Output the [X, Y] coordinate of the center of the cell containing the given text.  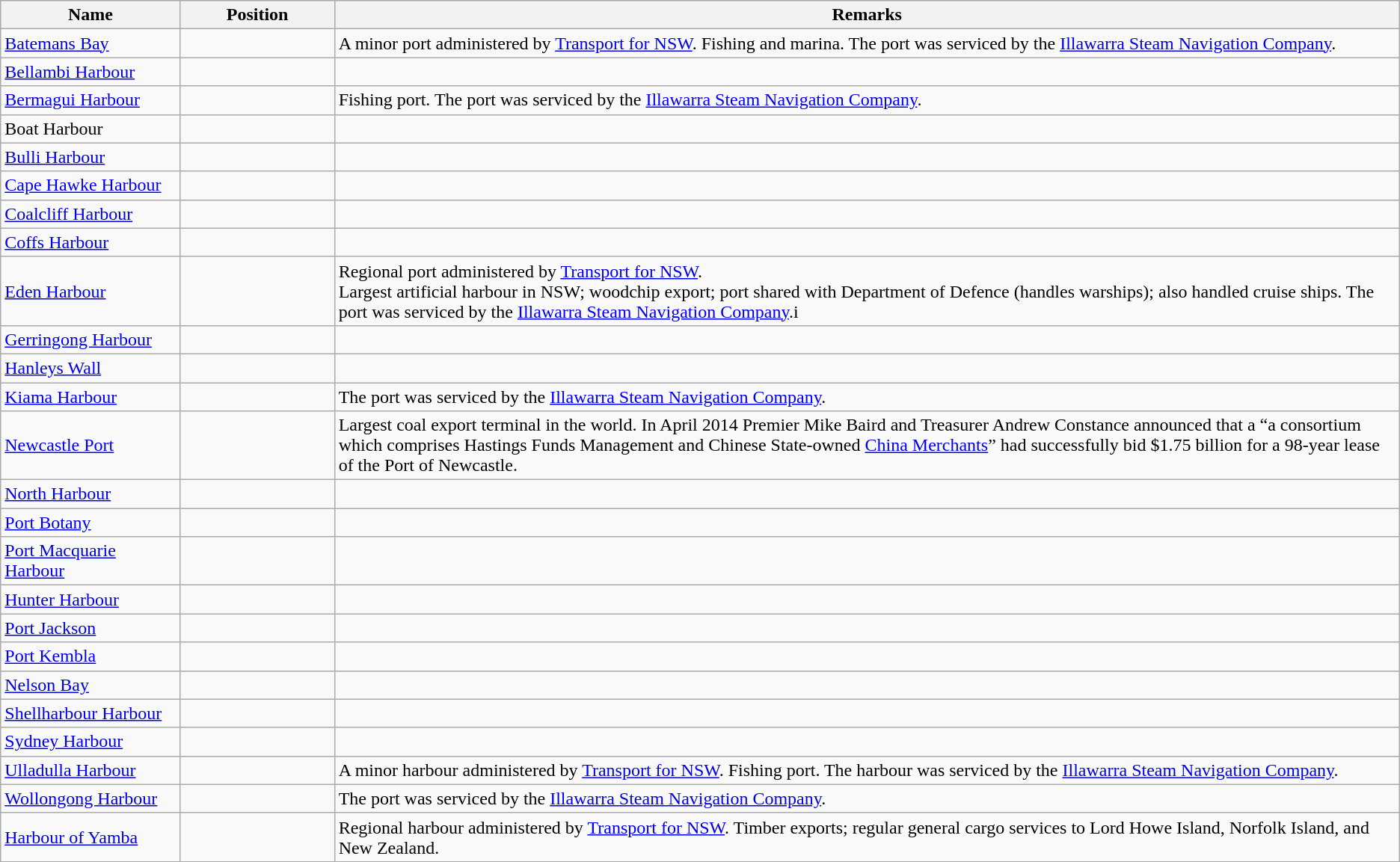
Newcastle Port [90, 446]
Name [90, 15]
Remarks [867, 15]
Port Kembla [90, 656]
Port Jackson [90, 628]
Kiama Harbour [90, 397]
Fishing port. The port was serviced by the Illawarra Steam Navigation Company. [867, 100]
Cape Hawke Harbour [90, 185]
Ulladulla Harbour [90, 770]
Sydney Harbour [90, 742]
Shellharbour Harbour [90, 713]
Bulli Harbour [90, 157]
Nelson Bay [90, 685]
Coffs Harbour [90, 242]
Eden Harbour [90, 291]
Wollongong Harbour [90, 798]
Gerringong Harbour [90, 339]
Hunter Harbour [90, 600]
A minor harbour administered by Transport for NSW. Fishing port. The harbour was serviced by the Illawarra Steam Navigation Company. [867, 770]
Bermagui Harbour [90, 100]
Port Macquarie Harbour [90, 561]
Coalcliff Harbour [90, 214]
Hanleys Wall [90, 368]
Harbour of Yamba [90, 837]
A minor port administered by Transport for NSW. Fishing and marina. The port was serviced by the Illawarra Steam Navigation Company. [867, 43]
Port Botany [90, 523]
North Harbour [90, 494]
Bellambi Harbour [90, 72]
Boat Harbour [90, 129]
Batemans Bay [90, 43]
Position [257, 15]
